Locate the cell with the specified text and output its (X, Y) center coordinate. 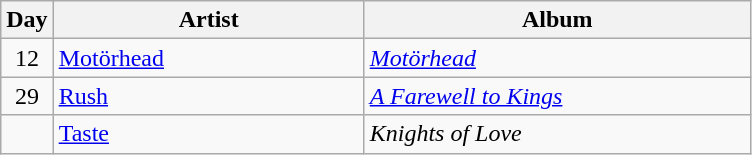
Rush (208, 96)
Artist (208, 20)
Day (27, 20)
29 (27, 96)
A Farewell to Kings (557, 96)
12 (27, 58)
Knights of Love (557, 134)
Album (557, 20)
Taste (208, 134)
